Return the [x, y] coordinate for the center point of the cell that contains the specified text.  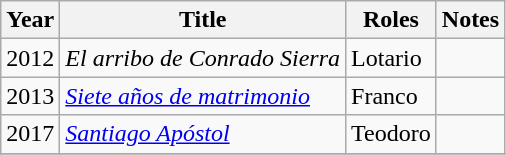
Notes [470, 20]
Year [30, 20]
2012 [30, 58]
El arribo de Conrado Sierra [203, 58]
2013 [30, 96]
Teodoro [392, 134]
2017 [30, 134]
Santiago Apóstol [203, 134]
Franco [392, 96]
Roles [392, 20]
Lotario [392, 58]
Siete años de matrimonio [203, 96]
Title [203, 20]
